Extract the [X, Y] coordinate from the center of the cell holding the provided text.  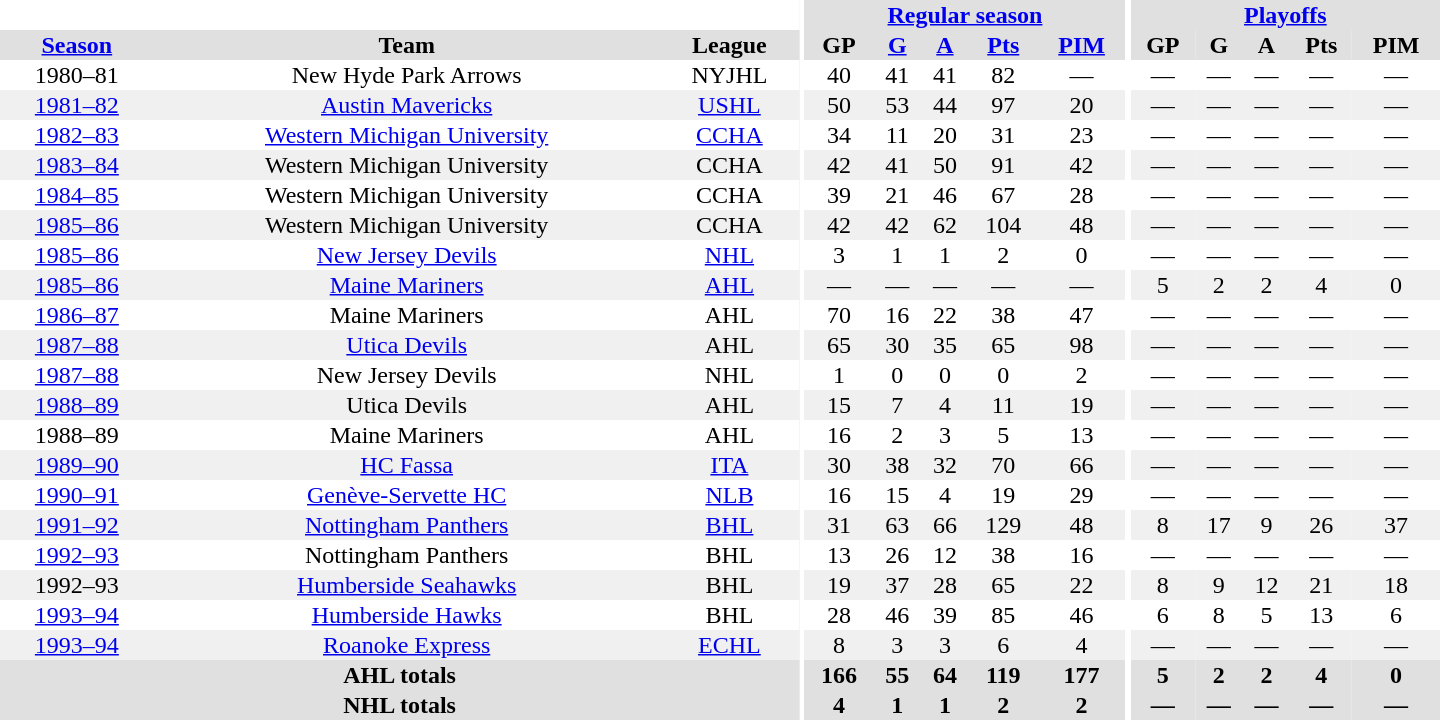
1989–90 [77, 465]
40 [840, 75]
Austin Mavericks [407, 105]
1986–87 [77, 315]
91 [1004, 165]
53 [897, 105]
Humberside Hawks [407, 615]
Team [407, 45]
NLB [730, 495]
29 [1082, 495]
Humberside Seahawks [407, 585]
1984–85 [77, 195]
85 [1004, 615]
Regular season [966, 15]
34 [840, 135]
82 [1004, 75]
35 [945, 345]
32 [945, 465]
104 [1004, 225]
Genève-Servette HC [407, 495]
1981–82 [77, 105]
98 [1082, 345]
17 [1219, 525]
Roanoke Express [407, 645]
23 [1082, 135]
USHL [730, 105]
177 [1082, 675]
Season [77, 45]
ECHL [730, 645]
1982–83 [77, 135]
1983–84 [77, 165]
129 [1004, 525]
AHL totals [400, 675]
1990–91 [77, 495]
63 [897, 525]
League [730, 45]
44 [945, 105]
119 [1004, 675]
47 [1082, 315]
62 [945, 225]
HC Fassa [407, 465]
64 [945, 675]
1991–92 [77, 525]
Playoffs [1286, 15]
NHL totals [400, 705]
1980–81 [77, 75]
New Hyde Park Arrows [407, 75]
55 [897, 675]
ITA [730, 465]
18 [1396, 585]
67 [1004, 195]
7 [897, 405]
NYJHL [730, 75]
166 [840, 675]
97 [1004, 105]
